Identify which cell holds the provided text, then report its [X, Y] central coordinate. 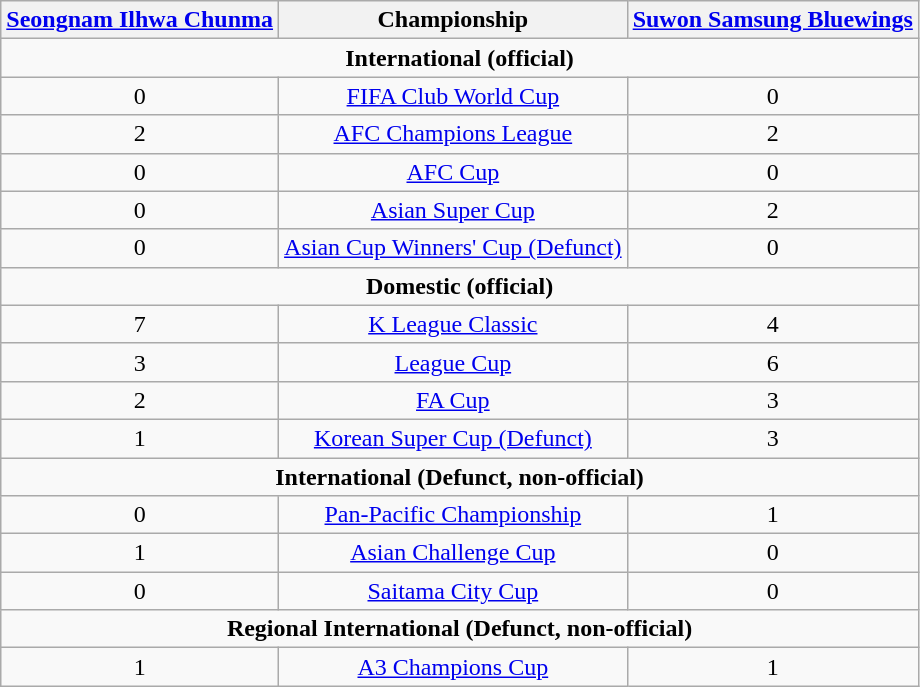
4 [772, 324]
FA Cup [454, 400]
Suwon Samsung Bluewings [772, 20]
Regional International (Defunct, non-official) [460, 629]
International (Defunct, non-official) [460, 477]
FIFA Club World Cup [454, 96]
6 [772, 362]
Seongnam Ilhwa Chunma [140, 20]
International (official) [460, 58]
Asian Super Cup [454, 210]
Saitama City Cup [454, 591]
A3 Champions Cup [454, 667]
7 [140, 324]
Domestic (official) [460, 286]
Korean Super Cup (Defunct) [454, 438]
AFC Champions League [454, 134]
Asian Cup Winners' Cup (Defunct) [454, 248]
Asian Challenge Cup [454, 553]
Pan-Pacific Championship [454, 515]
K League Classic [454, 324]
League Cup [454, 362]
Championship [454, 20]
AFC Cup [454, 172]
